Search for the cell housing the specified text and yield its [X, Y] center coordinate. 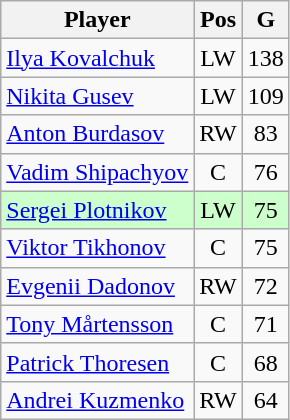
71 [266, 324]
83 [266, 134]
64 [266, 400]
Viktor Tikhonov [98, 248]
138 [266, 58]
Patrick Thoresen [98, 362]
72 [266, 286]
109 [266, 96]
Player [98, 20]
Nikita Gusev [98, 96]
Anton Burdasov [98, 134]
Ilya Kovalchuk [98, 58]
68 [266, 362]
76 [266, 172]
Evgenii Dadonov [98, 286]
Vadim Shipachyov [98, 172]
Tony Mårtensson [98, 324]
G [266, 20]
Pos [218, 20]
Sergei Plotnikov [98, 210]
Andrei Kuzmenko [98, 400]
